Find where the given text appears and provide that cell's center as (X, Y) coordinate. 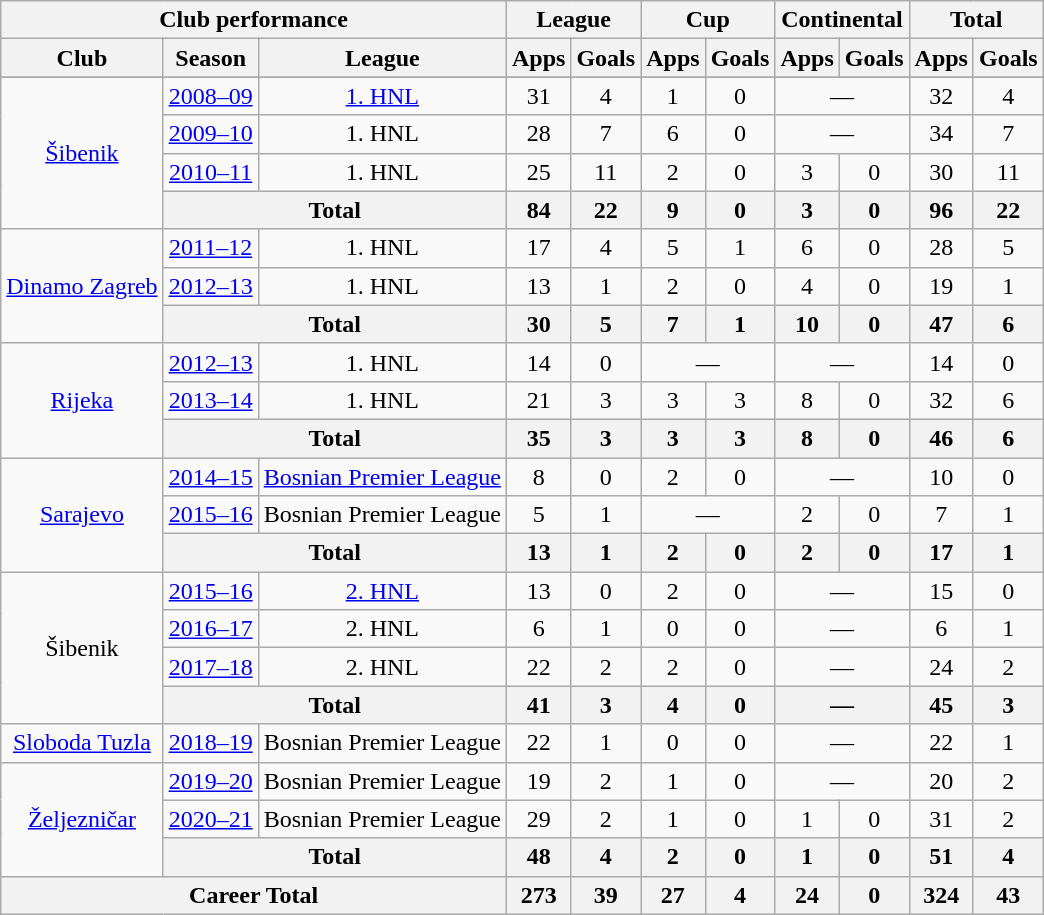
47 (941, 324)
Club (82, 58)
2009–10 (210, 134)
43 (1008, 895)
41 (538, 705)
2008–09 (210, 96)
45 (941, 705)
2020–21 (210, 819)
2016–17 (210, 629)
46 (941, 438)
2019–20 (210, 781)
Continental (842, 20)
2017–18 (210, 667)
Dinamo Zagreb (82, 286)
Sarajevo (82, 515)
2014–15 (210, 477)
21 (538, 400)
324 (941, 895)
2013–14 (210, 400)
Sloboda Tuzla (82, 743)
25 (538, 172)
2011–12 (210, 248)
2018–19 (210, 743)
Career Total (254, 895)
27 (673, 895)
Rijeka (82, 400)
15 (941, 591)
35 (538, 438)
51 (941, 857)
273 (538, 895)
29 (538, 819)
34 (941, 134)
Club performance (254, 20)
20 (941, 781)
2010–11 (210, 172)
48 (538, 857)
96 (941, 210)
Cup (708, 20)
Season (210, 58)
84 (538, 210)
39 (606, 895)
9 (673, 210)
Željezničar (82, 819)
